Determine the [x, y] coordinate at the center of the cell enclosing the given text.  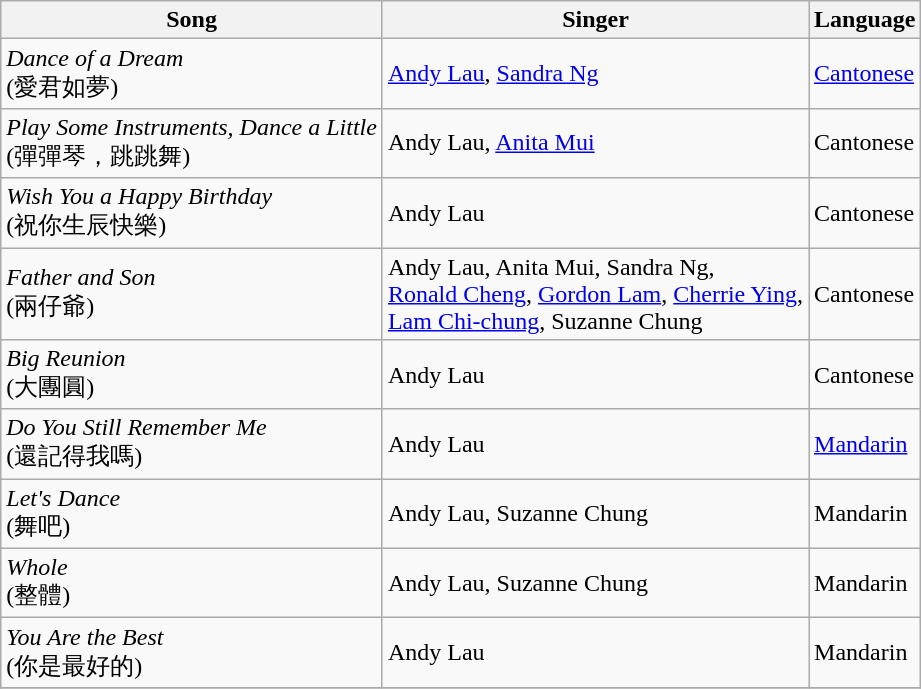
Wish You a Happy Birthday(祝你生辰快樂) [192, 213]
Language [865, 20]
Andy Lau, Sandra Ng [595, 74]
Play Some Instruments, Dance a Little(彈彈琴，跳跳舞) [192, 143]
Do You Still Remember Me(還記得我嗎) [192, 444]
Dance of a Dream(愛君如夢) [192, 74]
Father and Son(兩仔爺) [192, 294]
Andy Lau, Anita Mui [595, 143]
Let's Dance(舞吧) [192, 514]
Singer [595, 20]
Whole(整體) [192, 583]
Song [192, 20]
Big Reunion(大團圓) [192, 375]
You Are the Best(你是最好的) [192, 653]
Andy Lau, Anita Mui, Sandra Ng,Ronald Cheng, Gordon Lam, Cherrie Ying,Lam Chi-chung, Suzanne Chung [595, 294]
